Provide the [X, Y] coordinate of the cell's center where the given text is located.  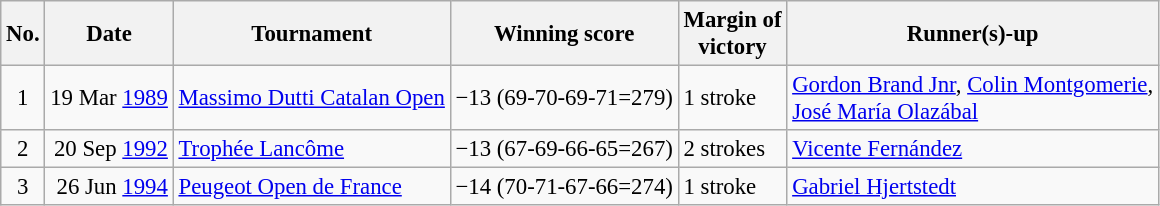
Gordon Brand Jnr, Colin Montgomerie, José María Olazábal [973, 98]
19 Mar 1989 [109, 98]
Trophée Lancôme [312, 149]
3 [23, 187]
Vicente Fernández [973, 149]
Peugeot Open de France [312, 187]
Runner(s)-up [973, 34]
No. [23, 34]
−13 (69-70-69-71=279) [564, 98]
1 [23, 98]
−14 (70-71-67-66=274) [564, 187]
−13 (67-69-66-65=267) [564, 149]
Winning score [564, 34]
Margin ofvictory [732, 34]
2 [23, 149]
Gabriel Hjertstedt [973, 187]
26 Jun 1994 [109, 187]
2 strokes [732, 149]
20 Sep 1992 [109, 149]
Date [109, 34]
Massimo Dutti Catalan Open [312, 98]
Tournament [312, 34]
